Scan for the cell matching the given text and deliver its (X, Y) coordinate at center. 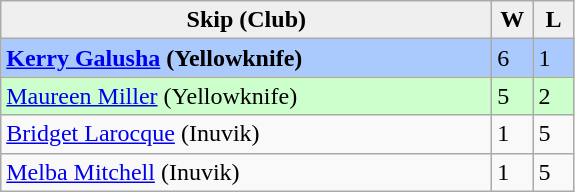
6 (512, 58)
2 (554, 96)
Melba Mitchell (Inuvik) (246, 172)
W (512, 20)
Bridget Larocque (Inuvik) (246, 134)
Maureen Miller (Yellowknife) (246, 96)
L (554, 20)
Kerry Galusha (Yellowknife) (246, 58)
Skip (Club) (246, 20)
